Detect which cell encompasses the target text, then output its [x, y] center coordinate. 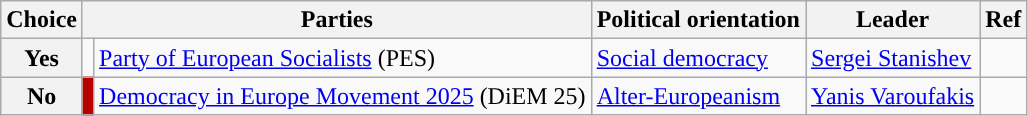
Yes [42, 58]
Alter-Europeanism [698, 96]
Choice [42, 20]
Sergei Stanishev [893, 58]
No [42, 96]
Yanis Varoufakis [893, 96]
Ref [1004, 20]
Democracy in Europe Movement 2025 (DiEM 25) [343, 96]
Social democracy [698, 58]
Leader [893, 20]
Party of European Socialists (PES) [343, 58]
Political orientation [698, 20]
Parties [336, 20]
